Output the (X, Y) coordinate of the center of the cell containing the given text.  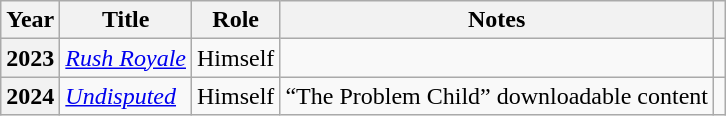
2023 (30, 58)
2024 (30, 96)
Notes (497, 20)
“The Problem Child” downloadable content (497, 96)
Title (126, 20)
Rush Royale (126, 58)
Role (236, 20)
Undisputed (126, 96)
Year (30, 20)
